Return [x, y] of the center of cell containing provided text 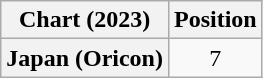
7 [215, 58]
Japan (Oricon) [85, 58]
Chart (2023) [85, 20]
Position [215, 20]
